Return the (X, Y) coordinate for the center point of the cell that contains the specified text.  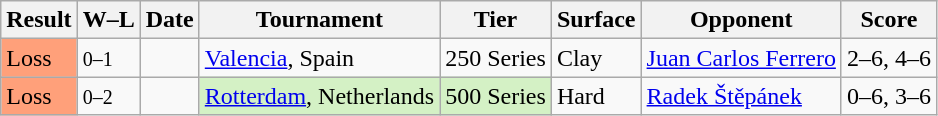
Radek Štěpánek (741, 96)
Rotterdam, Netherlands (319, 96)
500 Series (496, 96)
Tier (496, 20)
Hard (596, 96)
0–2 (108, 96)
250 Series (496, 58)
Tournament (319, 20)
Score (888, 20)
Result (39, 20)
Surface (596, 20)
Juan Carlos Ferrero (741, 58)
Opponent (741, 20)
Valencia, Spain (319, 58)
Clay (596, 58)
Date (170, 20)
W–L (108, 20)
2–6, 4–6 (888, 58)
0–6, 3–6 (888, 96)
0–1 (108, 58)
